Determine the [x, y] coordinate at the center of the cell enclosing the given text.  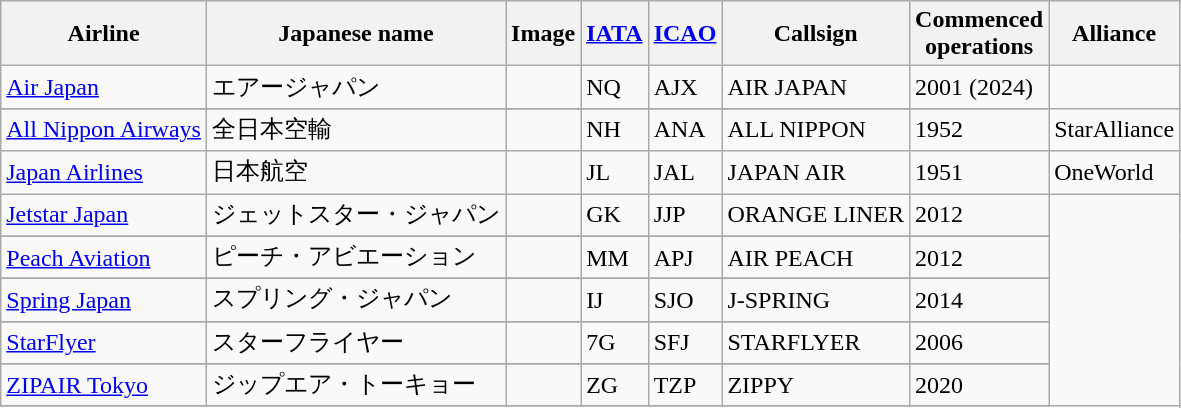
2020 [980, 386]
JL [615, 172]
Japan Airlines [104, 172]
Peach Aviation [104, 258]
MM [615, 258]
ピーチ・アビエーション [356, 258]
Jetstar Japan [104, 216]
ORANGE LINER [816, 216]
スターフライヤー [356, 342]
NH [615, 130]
JJP [685, 216]
ZG [615, 386]
ジップエア・トーキョー [356, 386]
ジェットスター・ジャパン [356, 216]
J-SPRING [816, 300]
AIR PEACH [816, 258]
Image [544, 34]
日本航空 [356, 172]
Callsign [816, 34]
STARFLYER [816, 342]
7G [615, 342]
2006 [980, 342]
All Nippon Airways [104, 130]
全日本空輸 [356, 130]
AIR JAPAN [816, 88]
Commencedoperations [980, 34]
StarFlyer [104, 342]
エアージャパン [356, 88]
IATA [615, 34]
Alliance [1114, 34]
IJ [615, 300]
StarAlliance [1114, 130]
AJX [685, 88]
スプリング・ジャパン [356, 300]
JAPAN AIR [816, 172]
ZIPAIR Tokyo [104, 386]
ZIPPY [816, 386]
NQ [615, 88]
Air Japan [104, 88]
ALL NIPPON [816, 130]
2001 (2024) [980, 88]
SFJ [685, 342]
Airline [104, 34]
JAL [685, 172]
Japanese name [356, 34]
Spring Japan [104, 300]
1951 [980, 172]
GK [615, 216]
ICAO [685, 34]
SJO [685, 300]
OneWorld [1114, 172]
ANA [685, 130]
2014 [980, 300]
TZP [685, 386]
APJ [685, 258]
1952 [980, 130]
